Return the [X, Y] coordinate for the center point of the cell that contains the specified text.  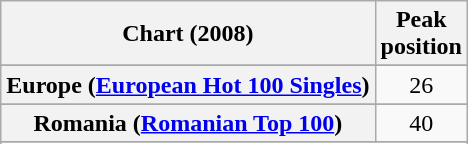
Romania (Romanian Top 100) [188, 123]
Europe (European Hot 100 Singles) [188, 85]
Peakposition [421, 34]
Chart (2008) [188, 34]
26 [421, 85]
40 [421, 123]
